Extract the (X, Y) coordinate from the center of the cell holding the provided text.  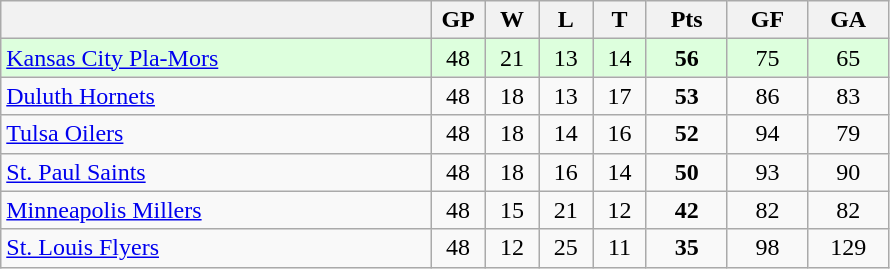
Pts (686, 20)
86 (768, 96)
15 (512, 210)
50 (686, 172)
Tulsa Oilers (216, 134)
65 (848, 58)
St. Paul Saints (216, 172)
T (620, 20)
Kansas City Pla-Mors (216, 58)
79 (848, 134)
83 (848, 96)
Duluth Hornets (216, 96)
129 (848, 248)
17 (620, 96)
11 (620, 248)
L (566, 20)
GF (768, 20)
Minneapolis Millers (216, 210)
75 (768, 58)
98 (768, 248)
42 (686, 210)
93 (768, 172)
25 (566, 248)
GP (458, 20)
53 (686, 96)
94 (768, 134)
52 (686, 134)
St. Louis Flyers (216, 248)
56 (686, 58)
35 (686, 248)
GA (848, 20)
W (512, 20)
90 (848, 172)
